Pinpoint the cell where the given text exists, returning its [X, Y] midpoint coordinate. 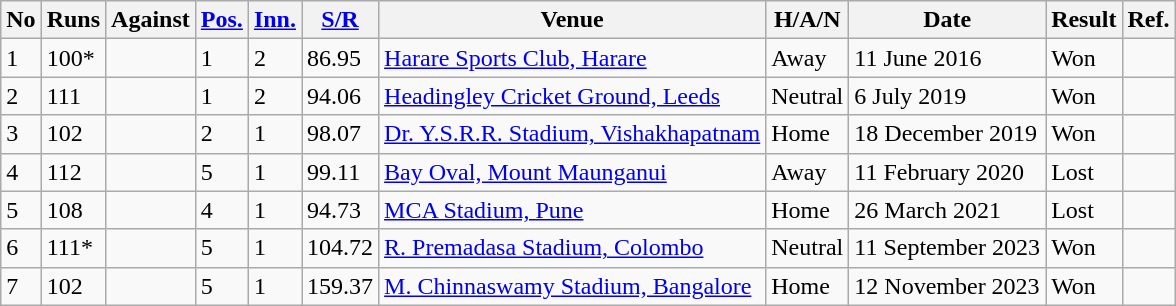
111* [73, 248]
6 [21, 248]
99.11 [340, 172]
Against [151, 20]
Headingley Cricket Ground, Leeds [572, 96]
111 [73, 96]
12 November 2023 [948, 286]
R. Premadasa Stadium, Colombo [572, 248]
MCA Stadium, Pune [572, 210]
Ref. [1148, 20]
11 September 2023 [948, 248]
Inn. [274, 20]
H/A/N [808, 20]
Date [948, 20]
100* [73, 58]
98.07 [340, 134]
108 [73, 210]
18 December 2019 [948, 134]
7 [21, 286]
3 [21, 134]
94.06 [340, 96]
S/R [340, 20]
112 [73, 172]
Runs [73, 20]
M. Chinnaswamy Stadium, Bangalore [572, 286]
Pos. [222, 20]
159.37 [340, 286]
94.73 [340, 210]
Bay Oval, Mount Maunganui [572, 172]
No [21, 20]
Venue [572, 20]
11 February 2020 [948, 172]
11 June 2016 [948, 58]
86.95 [340, 58]
Dr. Y.S.R.R. Stadium, Vishakhapatnam [572, 134]
6 July 2019 [948, 96]
26 March 2021 [948, 210]
Result [1084, 20]
104.72 [340, 248]
Harare Sports Club, Harare [572, 58]
